Search for the cell housing the specified text and yield its (X, Y) center coordinate. 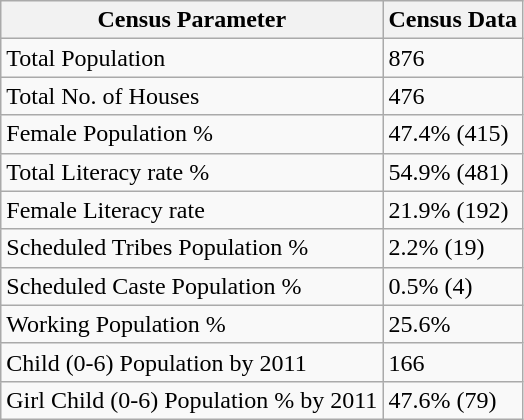
Total Population (192, 58)
21.9% (192) (453, 210)
Working Population % (192, 324)
Female Literacy rate (192, 210)
47.4% (415) (453, 134)
2.2% (19) (453, 248)
Total No. of Houses (192, 96)
Census Data (453, 20)
476 (453, 96)
166 (453, 362)
Census Parameter (192, 20)
Girl Child (0-6) Population % by 2011 (192, 400)
Female Population % (192, 134)
Scheduled Tribes Population % (192, 248)
54.9% (481) (453, 172)
Scheduled Caste Population % (192, 286)
25.6% (453, 324)
Total Literacy rate % (192, 172)
0.5% (4) (453, 286)
47.6% (79) (453, 400)
Child (0-6) Population by 2011 (192, 362)
876 (453, 58)
